Provide the [X, Y] coordinate of the cell's center where the given text is located.  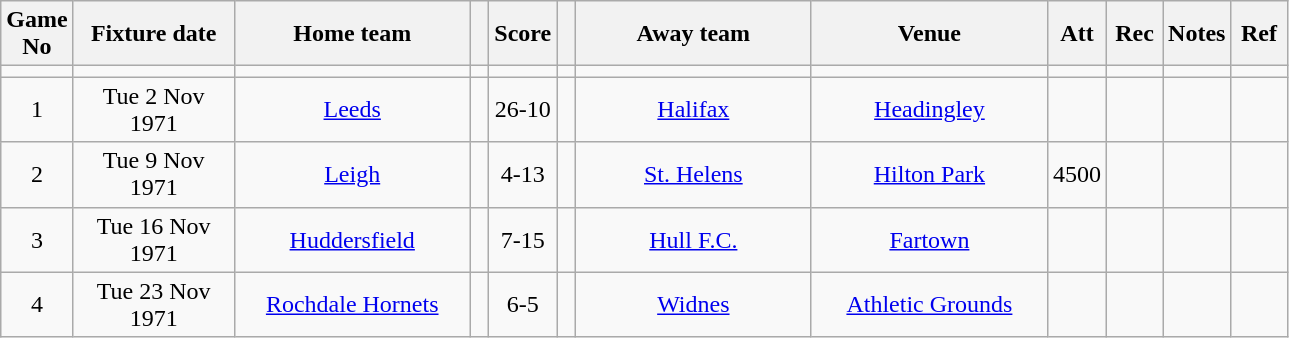
Leigh [352, 174]
St. Helens [693, 174]
1 [37, 110]
7-15 [523, 240]
Att [1076, 34]
Fixture date [154, 34]
Tue 23 Nov 1971 [154, 304]
3 [37, 240]
Rochdale Hornets [352, 304]
Athletic Grounds [929, 304]
6-5 [523, 304]
Hilton Park [929, 174]
Away team [693, 34]
Huddersfield [352, 240]
Fartown [929, 240]
Tue 16 Nov 1971 [154, 240]
Venue [929, 34]
Tue 9 Nov 1971 [154, 174]
Halifax [693, 110]
Widnes [693, 304]
4-13 [523, 174]
26-10 [523, 110]
Tue 2 Nov 1971 [154, 110]
Score [523, 34]
Leeds [352, 110]
4 [37, 304]
Ref [1259, 34]
Rec [1135, 34]
Home team [352, 34]
Headingley [929, 110]
2 [37, 174]
Hull F.C. [693, 240]
Game No [37, 34]
4500 [1076, 174]
Notes [1197, 34]
